Search for the cell housing the specified text and yield its [X, Y] center coordinate. 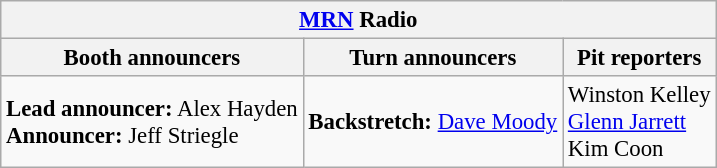
Booth announcers [152, 58]
MRN Radio [358, 20]
Winston KelleyGlenn JarrettKim Coon [640, 122]
Backstretch: Dave Moody [432, 122]
Pit reporters [640, 58]
Lead announcer: Alex HaydenAnnouncer: Jeff Striegle [152, 122]
Turn announcers [432, 58]
